Return the (x, y) coordinate for the center point of the cell that contains the specified text.  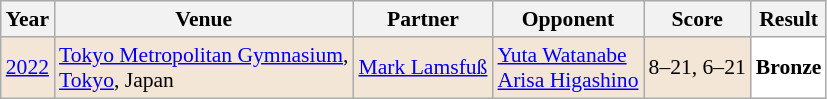
Opponent (568, 19)
2022 (28, 68)
Bronze (789, 68)
Venue (204, 19)
8–21, 6–21 (698, 68)
Partner (422, 19)
Yuta Watanabe Arisa Higashino (568, 68)
Tokyo Metropolitan Gymnasium,Tokyo, Japan (204, 68)
Score (698, 19)
Result (789, 19)
Mark Lamsfuß (422, 68)
Year (28, 19)
